From the cell containing the given text, extract its center point as (x, y) coordinate. 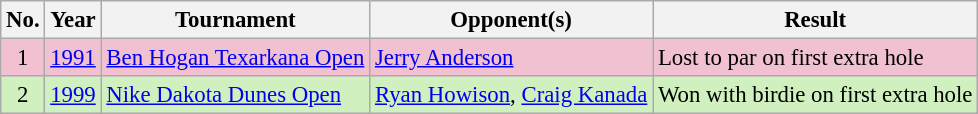
Opponent(s) (512, 20)
Lost to par on first extra hole (816, 58)
Result (816, 20)
1991 (73, 58)
Ben Hogan Texarkana Open (236, 58)
Tournament (236, 20)
2 (23, 95)
Nike Dakota Dunes Open (236, 95)
Year (73, 20)
No. (23, 20)
Jerry Anderson (512, 58)
1 (23, 58)
Ryan Howison, Craig Kanada (512, 95)
1999 (73, 95)
Won with birdie on first extra hole (816, 95)
